Determine the (x, y) coordinate at the center of the cell enclosing the given text.  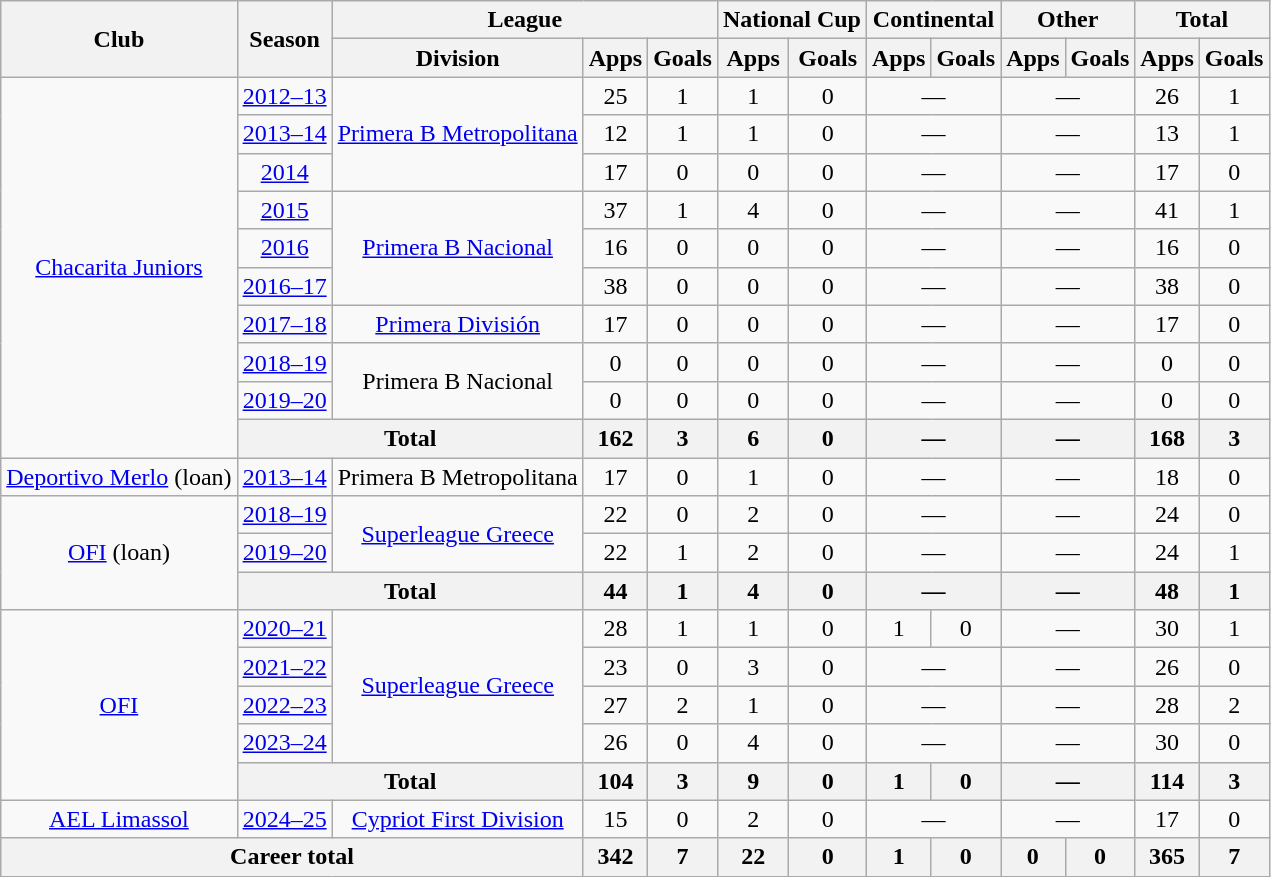
2012–13 (284, 96)
13 (1167, 134)
Chacarita Juniors (119, 268)
2014 (284, 172)
Deportivo Merlo (loan) (119, 477)
Club (119, 39)
12 (615, 134)
27 (615, 705)
365 (1167, 857)
Other (1068, 20)
2020–21 (284, 629)
OFI (119, 705)
Season (284, 39)
2024–25 (284, 819)
162 (615, 438)
2023–24 (284, 743)
25 (615, 96)
2016 (284, 248)
9 (753, 781)
2021–22 (284, 667)
48 (1167, 591)
2015 (284, 210)
18 (1167, 477)
2022–23 (284, 705)
League (524, 20)
AEL Limassol (119, 819)
Career total (292, 857)
6 (753, 438)
Primera División (458, 324)
National Cup (792, 20)
168 (1167, 438)
15 (615, 819)
104 (615, 781)
41 (1167, 210)
23 (615, 667)
342 (615, 857)
2017–18 (284, 324)
OFI (loan) (119, 553)
44 (615, 591)
114 (1167, 781)
2016–17 (284, 286)
Continental (933, 20)
Cypriot First Division (458, 819)
Division (458, 58)
37 (615, 210)
